Locate the cell with the specified text and output its [x, y] center coordinate. 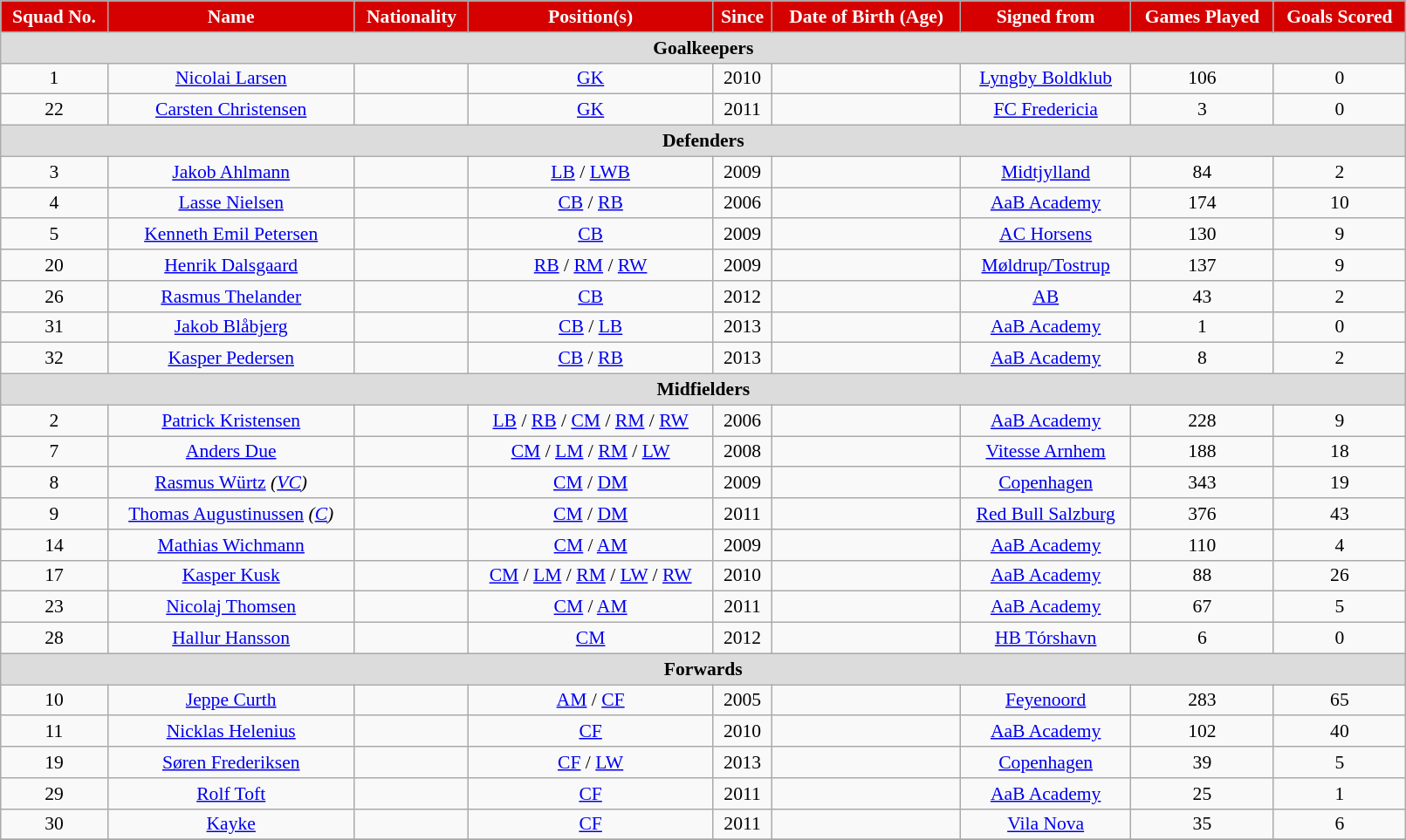
188 [1203, 452]
Forwards [703, 669]
2008 [742, 452]
31 [54, 327]
25 [1203, 794]
18 [1340, 452]
Nicklas Helenius [230, 732]
CM / LM / RM / LW [590, 452]
Carsten Christensen [230, 110]
32 [54, 359]
Lyngby Boldklub [1046, 79]
Lasse Nielsen [230, 203]
Mathias Wichmann [230, 545]
67 [1203, 607]
130 [1203, 235]
Thomas Augustinussen (C) [230, 514]
CF / LW [590, 762]
Feyenoord [1046, 700]
22 [54, 110]
LB / RB / CM / RM / RW [590, 420]
35 [1203, 824]
228 [1203, 420]
Games Played [1203, 17]
343 [1203, 483]
14 [54, 545]
Nicolai Larsen [230, 79]
20 [54, 265]
28 [54, 639]
RB / RM / RW [590, 265]
Jakob Ahlmann [230, 172]
Kayke [230, 824]
376 [1203, 514]
Defenders [703, 141]
39 [1203, 762]
65 [1340, 700]
102 [1203, 732]
30 [54, 824]
CM / LM / RM / LW / RW [590, 576]
AC Horsens [1046, 235]
Kasper Kusk [230, 576]
Rolf Toft [230, 794]
Red Bull Salzburg [1046, 514]
Møldrup/Tostrup [1046, 265]
AM / CF [590, 700]
Rasmus Thelander [230, 297]
Patrick Kristensen [230, 420]
Vitesse Arnhem [1046, 452]
137 [1203, 265]
7 [54, 452]
Goalkeepers [703, 48]
Name [230, 17]
84 [1203, 172]
Kasper Pedersen [230, 359]
Nationality [412, 17]
174 [1203, 203]
Midfielders [703, 390]
283 [1203, 700]
Position(s) [590, 17]
23 [54, 607]
40 [1340, 732]
Søren Frederiksen [230, 762]
HB Tórshavn [1046, 639]
17 [54, 576]
FC Fredericia [1046, 110]
Henrik Dalsgaard [230, 265]
Squad No. [54, 17]
LB / LWB [590, 172]
Signed from [1046, 17]
CM [590, 639]
29 [54, 794]
Anders Due [230, 452]
106 [1203, 79]
Midtjylland [1046, 172]
Goals Scored [1340, 17]
AB [1046, 297]
88 [1203, 576]
CB / LB [590, 327]
2005 [742, 700]
11 [54, 732]
Since [742, 17]
110 [1203, 545]
Kenneth Emil Petersen [230, 235]
Jakob Blåbjerg [230, 327]
Nicolaj Thomsen [230, 607]
Rasmus Würtz (VC) [230, 483]
Date of Birth (Age) [867, 17]
Hallur Hansson [230, 639]
Vila Nova [1046, 824]
Jeppe Curth [230, 700]
